Scan for the cell matching the given text and deliver its (X, Y) coordinate at center. 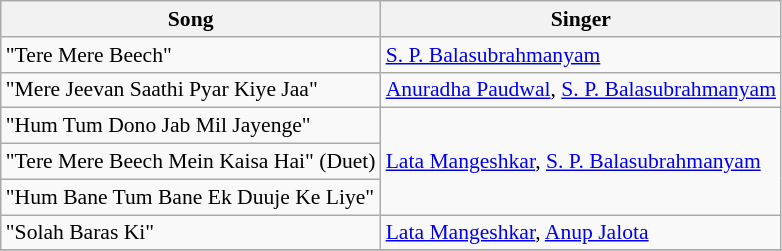
Anuradha Paudwal, S. P. Balasubrahmanyam (581, 90)
Lata Mangeshkar, S. P. Balasubrahmanyam (581, 162)
"Hum Bane Tum Bane Ek Duuje Ke Liye" (191, 197)
S. P. Balasubrahmanyam (581, 55)
"Tere Mere Beech" (191, 55)
Song (191, 19)
"Mere Jeevan Saathi Pyar Kiye Jaa" (191, 90)
"Solah Baras Ki" (191, 233)
"Hum Tum Dono Jab Mil Jayenge" (191, 126)
Lata Mangeshkar, Anup Jalota (581, 233)
Singer (581, 19)
"Tere Mere Beech Mein Kaisa Hai" (Duet) (191, 162)
